Find where the given text appears and provide that cell's center as [X, Y] coordinate. 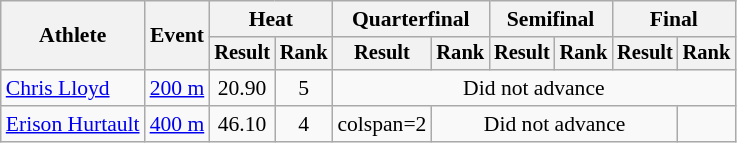
20.90 [242, 88]
Final [674, 19]
Athlete [73, 36]
5 [304, 88]
Erison Hurtault [73, 124]
colspan=2 [382, 124]
Event [178, 36]
Semifinal [550, 19]
400 m [178, 124]
4 [304, 124]
Quarterfinal [410, 19]
46.10 [242, 124]
Chris Lloyd [73, 88]
Heat [270, 19]
200 m [178, 88]
